Identify which cell holds the provided text, then report its [x, y] central coordinate. 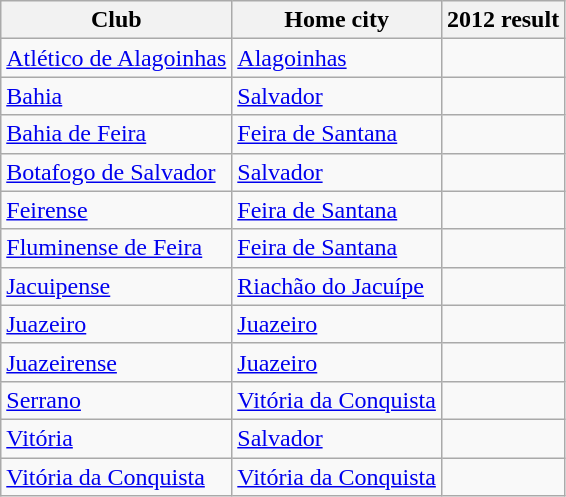
Botafogo de Salvador [116, 172]
Juazeirense [116, 362]
2012 result [502, 20]
Serrano [116, 400]
Bahia [116, 96]
Jacuipense [116, 286]
Atlético de Alagoinhas [116, 58]
Home city [337, 20]
Vitória [116, 438]
Club [116, 20]
Bahia de Feira [116, 134]
Feirense [116, 210]
Alagoinhas [337, 58]
Riachão do Jacuípe [337, 286]
Fluminense de Feira [116, 248]
